Provide the [X, Y] coordinate of the cell's center where the given text is located.  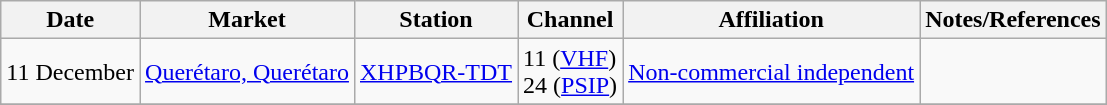
Non-commercial independent [772, 72]
Station [436, 20]
Date [70, 20]
11 (VHF) 24 (PSIP) [570, 72]
XHPBQR-TDT [436, 72]
Market [248, 20]
Querétaro, Querétaro [248, 72]
Notes/References [1014, 20]
11 December [70, 72]
Channel [570, 20]
Affiliation [772, 20]
